Identify which cell holds the provided text, then report its (X, Y) central coordinate. 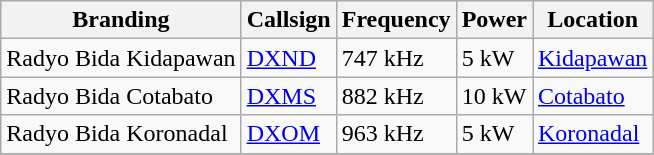
Callsign (288, 20)
Location (592, 20)
10 kW (494, 96)
Frequency (396, 20)
DXOM (288, 134)
DXND (288, 58)
747 kHz (396, 58)
963 kHz (396, 134)
Kidapawan (592, 58)
Koronadal (592, 134)
Cotabato (592, 96)
Radyo Bida Koronadal (121, 134)
Branding (121, 20)
DXMS (288, 96)
882 kHz (396, 96)
Radyo Bida Cotabato (121, 96)
Radyo Bida Kidapawan (121, 58)
Power (494, 20)
